Identify which cell holds the provided text, then report its [x, y] central coordinate. 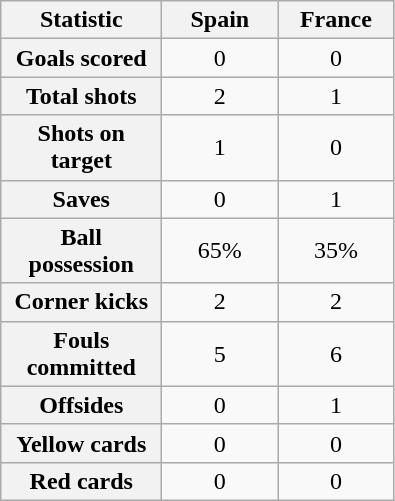
5 [220, 354]
Red cards [82, 481]
Offsides [82, 405]
Spain [220, 20]
Corner kicks [82, 302]
France [336, 20]
65% [220, 250]
Shots on target [82, 148]
Ball possession [82, 250]
6 [336, 354]
Yellow cards [82, 443]
Saves [82, 199]
35% [336, 250]
Total shots [82, 96]
Fouls committed [82, 354]
Statistic [82, 20]
Goals scored [82, 58]
